From the cell containing the given text, extract its center point as (x, y) coordinate. 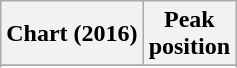
Peak position (189, 34)
Chart (2016) (72, 34)
